Pinpoint the cell where the given text exists, returning its (X, Y) midpoint coordinate. 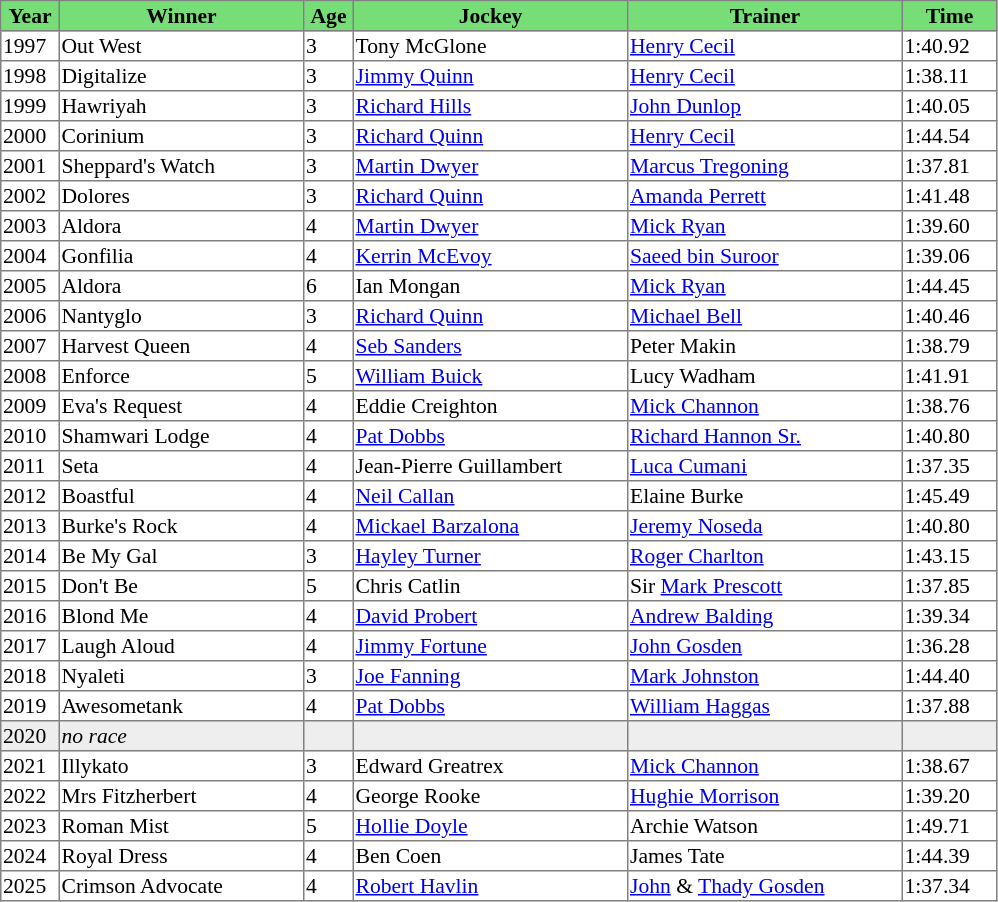
David Probert (490, 616)
2018 (30, 676)
Eva's Request (181, 406)
2003 (30, 226)
Dolores (181, 196)
Jockey (490, 16)
Jean-Pierre Guillambert (490, 466)
1:40.05 (949, 106)
2005 (30, 286)
Ben Coen (490, 856)
Boastful (181, 496)
1:39.34 (949, 616)
Richard Hannon Sr. (765, 436)
Lucy Wadham (765, 376)
2004 (30, 256)
2016 (30, 616)
1:40.46 (949, 316)
Blond Me (181, 616)
Michael Bell (765, 316)
Eddie Creighton (490, 406)
Roman Mist (181, 826)
Mickael Barzalona (490, 526)
6 (329, 286)
Chris Catlin (490, 586)
William Haggas (765, 706)
2015 (30, 586)
Harvest Queen (181, 346)
Out West (181, 46)
Enforce (181, 376)
Burke's Rock (181, 526)
Shamwari Lodge (181, 436)
no race (181, 736)
1:40.92 (949, 46)
1:45.49 (949, 496)
Andrew Balding (765, 616)
1:38.11 (949, 76)
Saeed bin Suroor (765, 256)
2021 (30, 766)
Crimson Advocate (181, 886)
Corinium (181, 136)
James Tate (765, 856)
1:37.81 (949, 166)
Royal Dress (181, 856)
Tony McGlone (490, 46)
1999 (30, 106)
Illykato (181, 766)
Marcus Tregoning (765, 166)
1:39.20 (949, 796)
Joe Fanning (490, 676)
1:41.48 (949, 196)
1998 (30, 76)
2008 (30, 376)
2022 (30, 796)
1:37.35 (949, 466)
William Buick (490, 376)
Jeremy Noseda (765, 526)
2006 (30, 316)
2001 (30, 166)
Hollie Doyle (490, 826)
2009 (30, 406)
1:38.67 (949, 766)
1:39.06 (949, 256)
2019 (30, 706)
Hawriyah (181, 106)
Seb Sanders (490, 346)
2000 (30, 136)
2025 (30, 886)
Roger Charlton (765, 556)
Neil Callan (490, 496)
1:44.54 (949, 136)
Gonfilia (181, 256)
Mark Johnston (765, 676)
2024 (30, 856)
Ian Mongan (490, 286)
Trainer (765, 16)
George Rooke (490, 796)
2014 (30, 556)
1:39.60 (949, 226)
1:44.45 (949, 286)
2007 (30, 346)
1:49.71 (949, 826)
Luca Cumani (765, 466)
Don't Be (181, 586)
2010 (30, 436)
Laugh Aloud (181, 646)
2017 (30, 646)
Sheppard's Watch (181, 166)
1:37.34 (949, 886)
1:38.79 (949, 346)
John Dunlop (765, 106)
Time (949, 16)
Amanda Perrett (765, 196)
Age (329, 16)
1:37.88 (949, 706)
Robert Havlin (490, 886)
Nyaleti (181, 676)
1:38.76 (949, 406)
Kerrin McEvoy (490, 256)
Awesometank (181, 706)
2013 (30, 526)
2012 (30, 496)
Jimmy Quinn (490, 76)
Mrs Fitzherbert (181, 796)
1:43.15 (949, 556)
1997 (30, 46)
1:41.91 (949, 376)
Digitalize (181, 76)
Edward Greatrex (490, 766)
Peter Makin (765, 346)
Hughie Morrison (765, 796)
Seta (181, 466)
Richard Hills (490, 106)
Hayley Turner (490, 556)
2020 (30, 736)
Archie Watson (765, 826)
Nantyglo (181, 316)
2011 (30, 466)
Be My Gal (181, 556)
1:44.39 (949, 856)
John Gosden (765, 646)
2002 (30, 196)
Elaine Burke (765, 496)
2023 (30, 826)
Year (30, 16)
1:36.28 (949, 646)
Winner (181, 16)
1:44.40 (949, 676)
Sir Mark Prescott (765, 586)
Jimmy Fortune (490, 646)
1:37.85 (949, 586)
John & Thady Gosden (765, 886)
